Identify which cell holds the provided text, then report its (x, y) central coordinate. 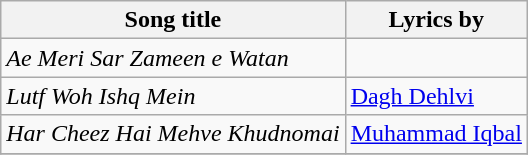
Muhammad Iqbal (436, 134)
Lyrics by (436, 20)
Lutf Woh Ishq Mein (173, 96)
Dagh Dehlvi (436, 96)
Ae Meri Sar Zameen e Watan (173, 58)
Song title (173, 20)
Har Cheez Hai Mehve Khudnomai (173, 134)
